From the cell containing the given text, extract its center point as (x, y) coordinate. 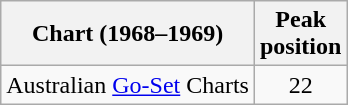
Australian Go-Set Charts (128, 85)
Peakposition (300, 34)
Chart (1968–1969) (128, 34)
22 (300, 85)
